Return [X, Y] of the center of cell containing provided text 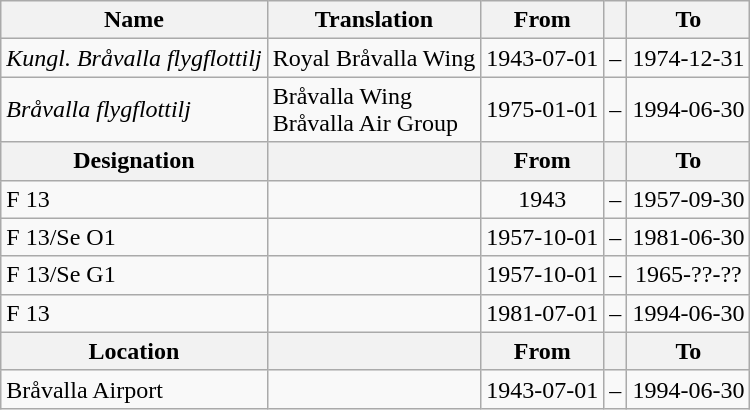
F 13/Se O1 [134, 237]
F 13/Se G1 [134, 275]
Location [134, 351]
Bråvalla WingBråvalla Air Group [374, 110]
1981-07-01 [542, 313]
Bråvalla Airport [134, 389]
1943 [542, 199]
Kungl. Bråvalla flygflottilj [134, 58]
Name [134, 20]
1974-12-31 [688, 58]
Bråvalla flygflottilj [134, 110]
1975-01-01 [542, 110]
1957-09-30 [688, 199]
1981-06-30 [688, 237]
Translation [374, 20]
1965-??-?? [688, 275]
Designation [134, 161]
Royal Bråvalla Wing [374, 58]
